For the text-containing cell, return its midpoint in [X, Y] coordinate format. 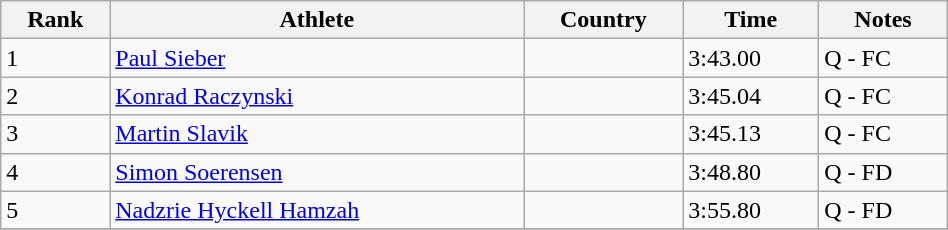
Time [751, 20]
Country [604, 20]
Nadzrie Hyckell Hamzah [317, 210]
Rank [56, 20]
Athlete [317, 20]
Martin Slavik [317, 134]
Paul Sieber [317, 58]
Konrad Raczynski [317, 96]
1 [56, 58]
3:55.80 [751, 210]
2 [56, 96]
3 [56, 134]
3:45.04 [751, 96]
3:48.80 [751, 172]
4 [56, 172]
Simon Soerensen [317, 172]
5 [56, 210]
3:45.13 [751, 134]
Notes [884, 20]
3:43.00 [751, 58]
